Find where the given text appears and provide that cell's center as [x, y] coordinate. 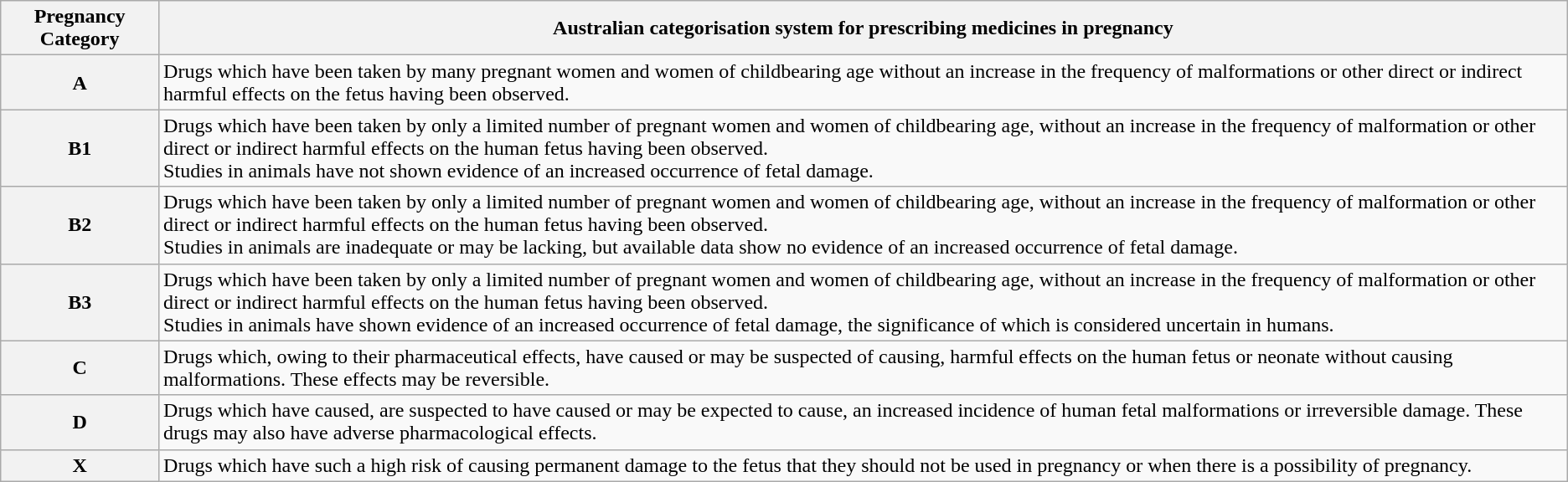
B1 [80, 148]
Pregnancy Category [80, 28]
D [80, 422]
A [80, 82]
Australian categorisation system for prescribing medicines in pregnancy [864, 28]
B3 [80, 302]
C [80, 368]
B2 [80, 225]
X [80, 465]
